Scan for the cell matching the given text and deliver its (x, y) coordinate at center. 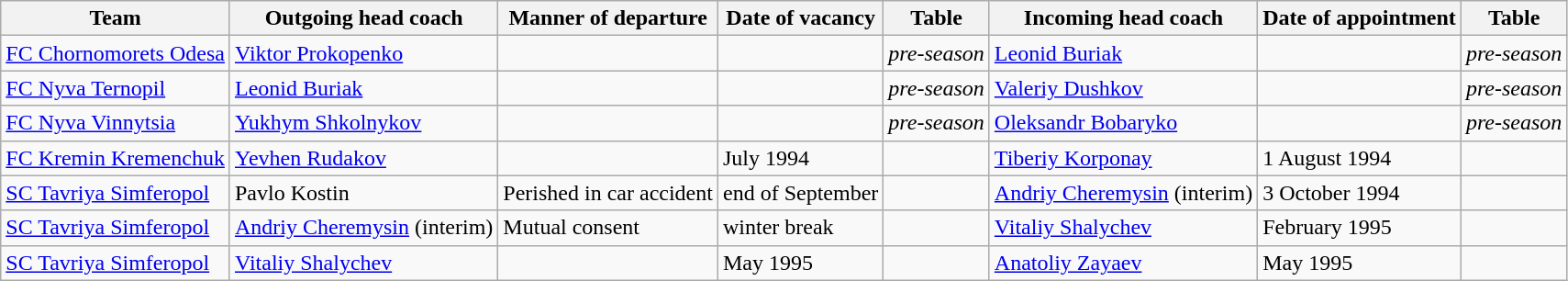
Yukhym Shkolnykov (363, 123)
Valeriy Dushkov (1123, 88)
Viktor Prokopenko (363, 53)
Incoming head coach (1123, 18)
3 October 1994 (1360, 193)
Outgoing head coach (363, 18)
Tiberiy Korponay (1123, 158)
Team (116, 18)
FC Nyva Ternopil (116, 88)
Date of appointment (1360, 18)
Yevhen Rudakov (363, 158)
end of September (800, 193)
July 1994 (800, 158)
Date of vacancy (800, 18)
Mutual consent (608, 228)
Manner of departure (608, 18)
February 1995 (1360, 228)
FC Kremin Kremenchuk (116, 158)
Pavlo Kostin (363, 193)
Oleksandr Bobaryko (1123, 123)
Perished in car accident (608, 193)
winter break (800, 228)
FC Chornomorets Odesa (116, 53)
Anatoliy Zayaev (1123, 263)
FC Nyva Vinnytsia (116, 123)
1 August 1994 (1360, 158)
